Provide the (X, Y) coordinate of the cell's center where the given text is located.  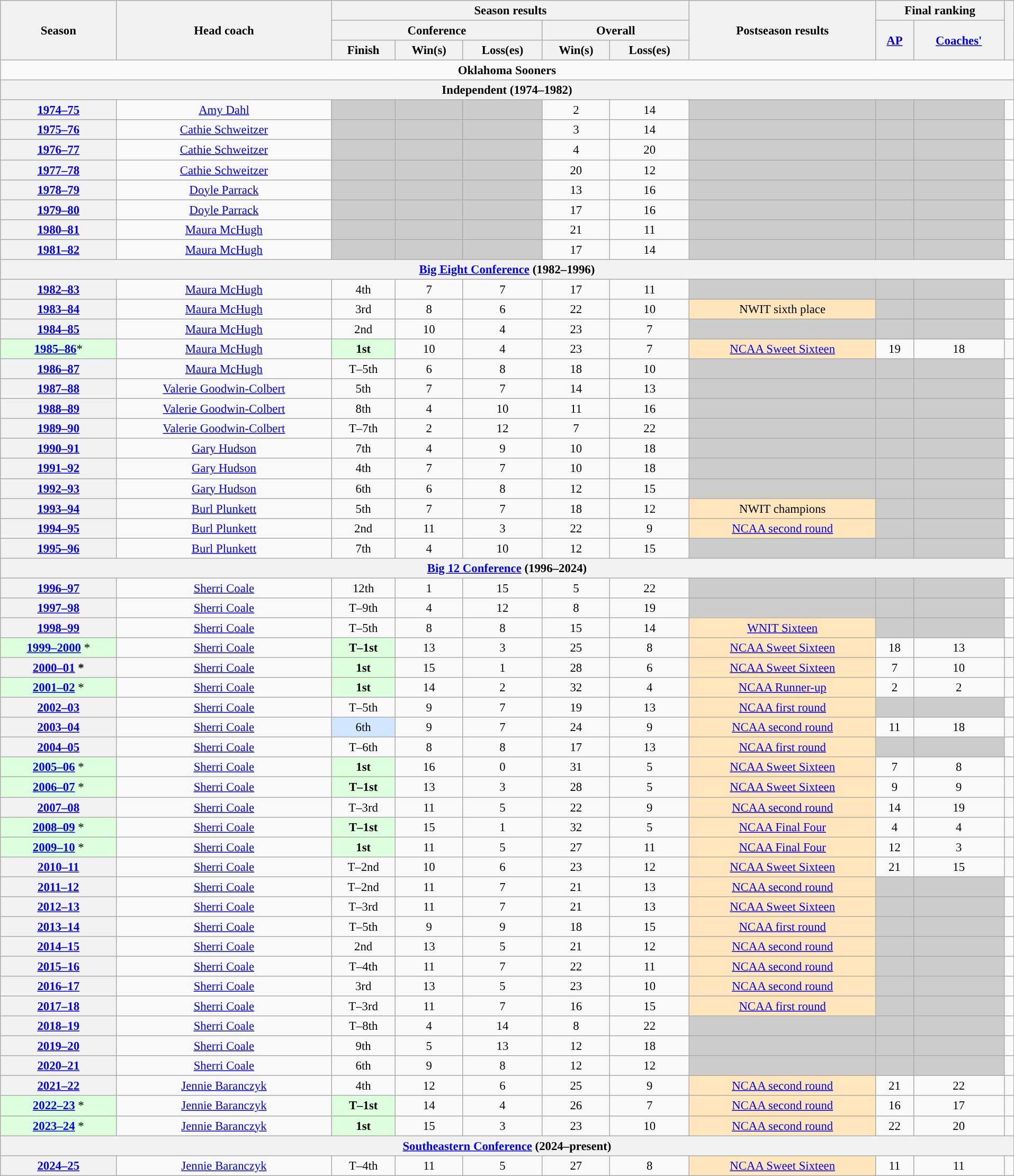
8th (363, 409)
Postseason results (783, 31)
2001–02 * (58, 688)
1976–77 (58, 150)
2003–04 (58, 727)
9th (363, 1046)
2007–08 (58, 807)
Big 12 Conference (1996–2024) (507, 568)
2021–22 (58, 1086)
1992–93 (58, 488)
1974–75 (58, 110)
AP (895, 40)
12th (363, 588)
2002–03 (58, 708)
Finish (363, 50)
2005–06 * (58, 768)
1984–85 (58, 329)
Season (58, 31)
1981–82 (58, 250)
Amy Dahl (224, 110)
1988–89 (58, 409)
2000–01 * (58, 668)
Overall (616, 31)
Southeastern Conference (2024–present) (507, 1146)
2004–05 (58, 747)
WNIT Sixteen (783, 628)
2012–13 (58, 907)
T–6th (363, 747)
1996–97 (58, 588)
26 (576, 1106)
Coaches' (958, 40)
2023–24 * (58, 1126)
NCAA Runner-up (783, 688)
1997–98 (58, 608)
1980–81 (58, 229)
T–8th (363, 1026)
Independent (1974–1982) (507, 90)
1985–86* (58, 349)
2022–23 * (58, 1106)
T–7th (363, 429)
2010–11 (58, 867)
1994–95 (58, 528)
2018–19 (58, 1026)
2006–07 * (58, 787)
2024–25 (58, 1165)
2019–20 (58, 1046)
0 (502, 768)
1991–92 (58, 469)
2014–15 (58, 947)
2020–21 (58, 1066)
31 (576, 768)
NWIT sixth place (783, 309)
Conference (437, 31)
1975–76 (58, 130)
Head coach (224, 31)
Final ranking (940, 11)
Oklahoma Sooners (507, 70)
Big Eight Conference (1982–1996) (507, 270)
2016–17 (58, 986)
1999–2000 * (58, 648)
1983–84 (58, 309)
24 (576, 727)
2011–12 (58, 887)
1998–99 (58, 628)
2013–14 (58, 926)
1989–90 (58, 429)
NWIT champions (783, 509)
T–9th (363, 608)
1982–83 (58, 289)
2009–10 * (58, 847)
1993–94 (58, 509)
1979–80 (58, 210)
1990–91 (58, 449)
1995–96 (58, 548)
1986–87 (58, 369)
1987–88 (58, 389)
1978–79 (58, 190)
Season results (510, 11)
2015–16 (58, 966)
1977–78 (58, 170)
2017–18 (58, 1006)
2008–09 * (58, 827)
